Extract the (X, Y) coordinate from the center of the cell holding the provided text.  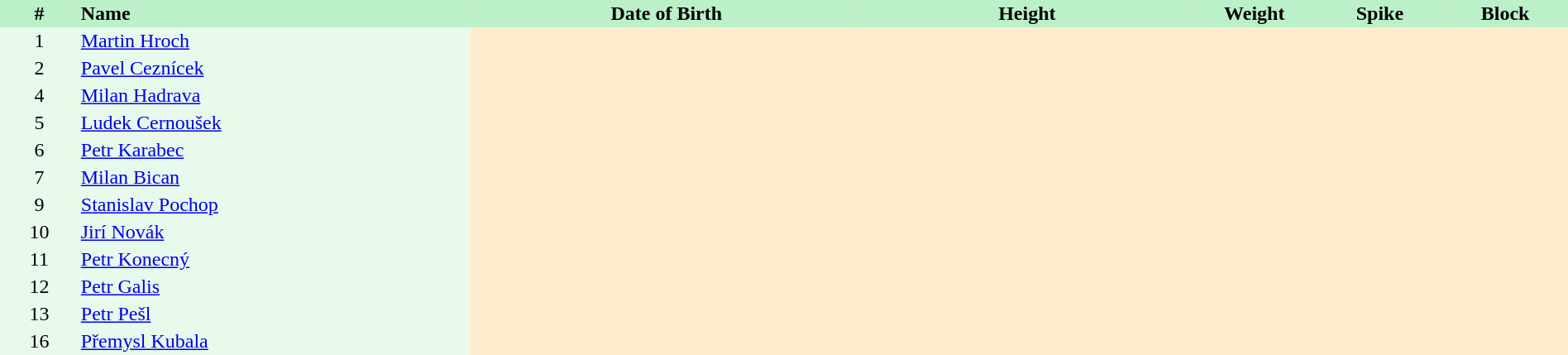
Height (1027, 13)
10 (40, 232)
4 (40, 96)
Ludek Cernoušek (275, 122)
Date of Birth (667, 13)
6 (40, 151)
Petr Konecný (275, 260)
1 (40, 41)
11 (40, 260)
Petr Galis (275, 286)
2 (40, 68)
12 (40, 286)
Martin Hroch (275, 41)
Přemysl Kubala (275, 341)
Stanislav Pochop (275, 205)
Jirí Novák (275, 232)
13 (40, 314)
Spike (1380, 13)
Pavel Ceznícek (275, 68)
# (40, 13)
9 (40, 205)
Weight (1255, 13)
16 (40, 341)
Petr Karabec (275, 151)
Block (1505, 13)
Petr Pešl (275, 314)
Name (275, 13)
Milan Hadrava (275, 96)
Milan Bican (275, 177)
7 (40, 177)
5 (40, 122)
